Identify which cell holds the provided text, then report its (x, y) central coordinate. 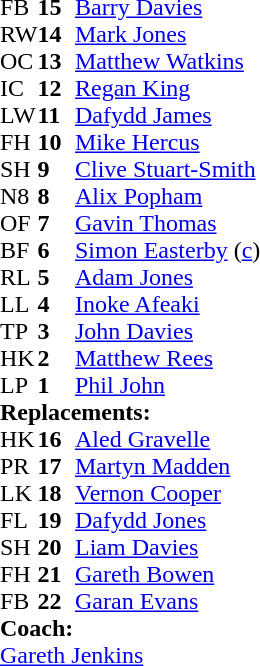
IC (19, 88)
1 (57, 386)
10 (57, 142)
14 (57, 34)
RL (19, 278)
16 (57, 440)
LW (19, 116)
Mike Hercus (168, 142)
2 (57, 358)
LL (19, 304)
Aled Gravelle (168, 440)
Mark Jones (168, 34)
7 (57, 224)
TP (19, 332)
Garan Evans (168, 602)
17 (57, 466)
OF (19, 224)
Adam Jones (168, 278)
9 (57, 170)
20 (57, 548)
6 (57, 250)
Alix Popham (168, 196)
RW (19, 34)
OC (19, 62)
FB (19, 602)
Replacements: (130, 412)
Martyn Madden (168, 466)
Gareth Bowen (168, 574)
BF (19, 250)
Regan King (168, 88)
19 (57, 520)
Clive Stuart-Smith (168, 170)
N8 (19, 196)
FL (19, 520)
5 (57, 278)
Inoke Afeaki (168, 304)
3 (57, 332)
PR (19, 466)
4 (57, 304)
8 (57, 196)
Matthew Rees (168, 358)
Gavin Thomas (168, 224)
11 (57, 116)
Simon Easterby (c) (168, 250)
Dafydd Jones (168, 520)
John Davies (168, 332)
13 (57, 62)
Coach: (130, 628)
Matthew Watkins (168, 62)
22 (57, 602)
LP (19, 386)
21 (57, 574)
Liam Davies (168, 548)
18 (57, 494)
Dafydd James (168, 116)
LK (19, 494)
Phil John (168, 386)
Vernon Cooper (168, 494)
12 (57, 88)
